Determine the [x, y] coordinate at the center of the cell enclosing the given text.  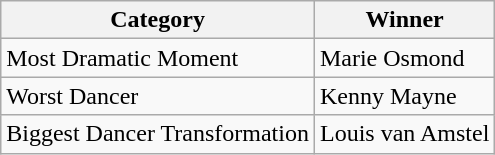
Winner [404, 20]
Biggest Dancer Transformation [158, 134]
Category [158, 20]
Louis van Amstel [404, 134]
Most Dramatic Moment [158, 58]
Worst Dancer [158, 96]
Kenny Mayne [404, 96]
Marie Osmond [404, 58]
